From the cell containing the given text, extract its center point as [x, y] coordinate. 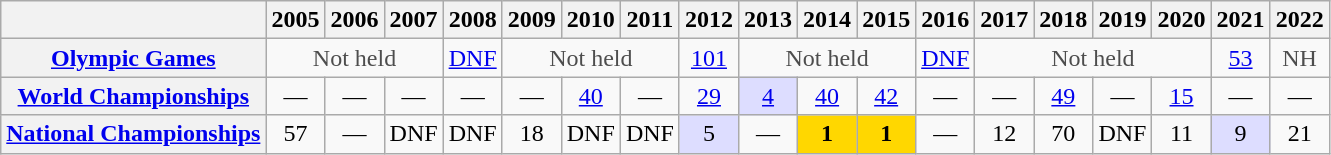
9 [1240, 134]
2020 [1182, 20]
29 [708, 96]
2011 [650, 20]
49 [1064, 96]
National Championships [134, 134]
World Championships [134, 96]
2008 [472, 20]
NH [1300, 58]
53 [1240, 58]
2016 [946, 20]
2013 [768, 20]
2019 [1122, 20]
21 [1300, 134]
2014 [828, 20]
2015 [886, 20]
2022 [1300, 20]
2012 [708, 20]
70 [1064, 134]
42 [886, 96]
2021 [1240, 20]
12 [1004, 134]
15 [1182, 96]
5 [708, 134]
2010 [590, 20]
2009 [532, 20]
2007 [414, 20]
18 [532, 134]
11 [1182, 134]
4 [768, 96]
2017 [1004, 20]
2005 [296, 20]
2018 [1064, 20]
Olympic Games [134, 58]
2006 [354, 20]
101 [708, 58]
57 [296, 134]
